Pinpoint the cell where the given text exists, returning its [X, Y] midpoint coordinate. 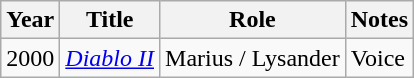
Role [253, 20]
Voice [379, 58]
Title [110, 20]
2000 [30, 58]
Year [30, 20]
Diablo II [110, 58]
Marius / Lysander [253, 58]
Notes [379, 20]
